Return (X, Y) of the center of cell containing provided text 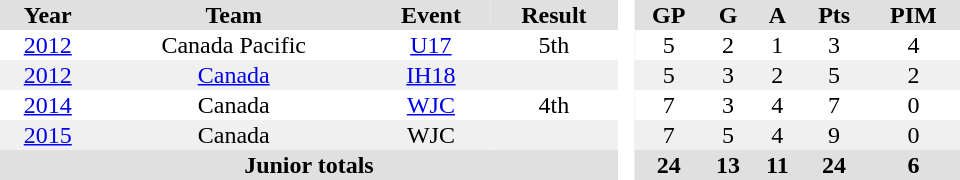
2015 (48, 135)
2014 (48, 105)
G (728, 15)
Canada Pacific (234, 45)
11 (777, 165)
Team (234, 15)
PIM (914, 15)
Result (554, 15)
Junior totals (309, 165)
A (777, 15)
GP (669, 15)
Event (431, 15)
Pts (834, 15)
Year (48, 15)
IH18 (431, 75)
U17 (431, 45)
13 (728, 165)
5th (554, 45)
1 (777, 45)
6 (914, 165)
9 (834, 135)
4th (554, 105)
